Locate the cell with the specified text and output its [x, y] center coordinate. 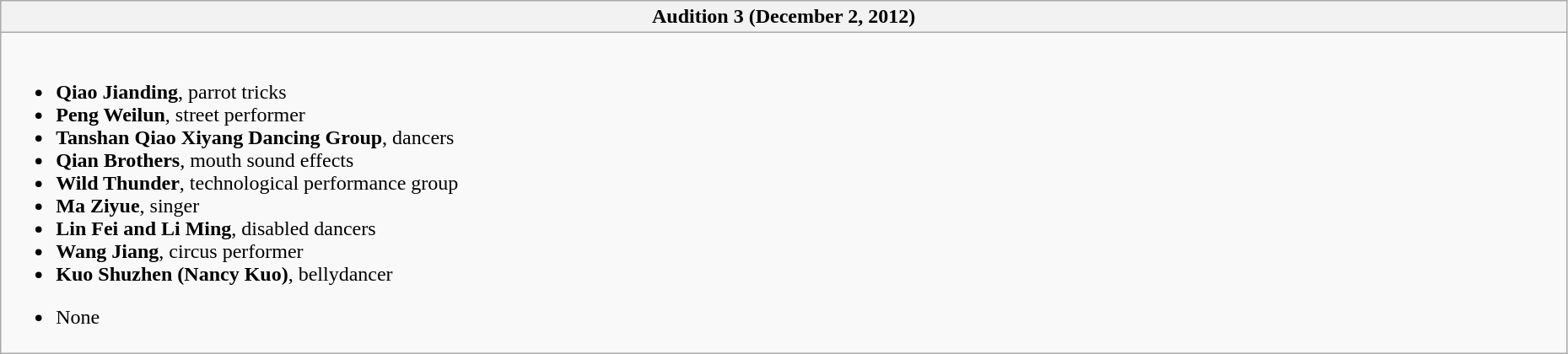
Audition 3 (December 2, 2012) [784, 17]
